From the cell containing the given text, extract its center point as [X, Y] coordinate. 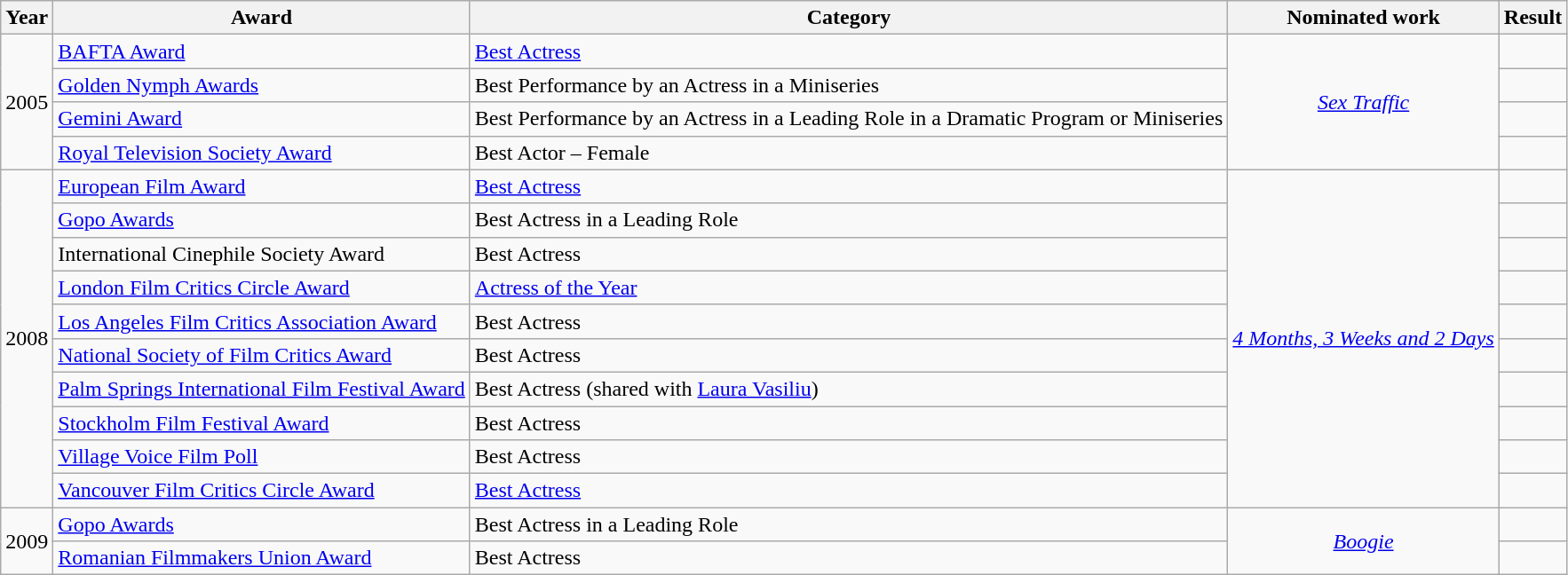
Nominated work [1364, 18]
Actress of the Year [849, 287]
Category [849, 18]
International Cinephile Society Award [262, 254]
Best Actor – Female [849, 153]
Golden Nymph Awards [262, 85]
Vancouver Film Critics Circle Award [262, 491]
Stockholm Film Festival Award [262, 423]
Gemini Award [262, 119]
Award [262, 18]
Los Angeles Film Critics Association Award [262, 321]
Best Performance by an Actress in a Miniseries [849, 85]
Village Voice Film Poll [262, 457]
2009 [27, 541]
2008 [27, 339]
Palm Springs International Film Festival Award [262, 389]
Romanian Filmmakers Union Award [262, 558]
Result [1532, 18]
Best Performance by an Actress in a Leading Role in a Dramatic Program or Miniseries [849, 119]
Best Actress (shared with Laura Vasiliu) [849, 389]
BAFTA Award [262, 51]
London Film Critics Circle Award [262, 287]
Year [27, 18]
2005 [27, 102]
Boogie [1364, 541]
4 Months, 3 Weeks and 2 Days [1364, 339]
National Society of Film Critics Award [262, 355]
Sex Traffic [1364, 102]
European Film Award [262, 186]
Royal Television Society Award [262, 153]
